Return the (x, y) coordinate for the center point of the cell that contains the specified text.  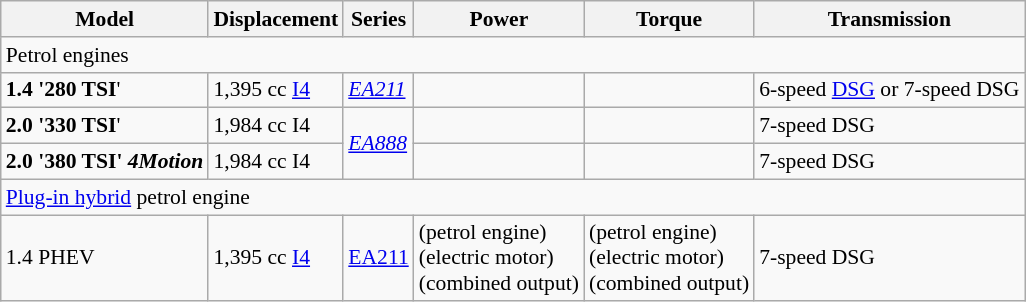
1.4 PHEV (105, 258)
2.0 '330 TSI' (105, 126)
Model (105, 19)
EA888 (378, 144)
1.4 '280 TSI' (105, 90)
Plug-in hybrid petrol engine (513, 197)
Transmission (889, 19)
Displacement (276, 19)
Power (499, 19)
6-speed DSG or 7-speed DSG (889, 90)
2.0 '380 TSI' 4Motion (105, 162)
Series (378, 19)
Petrol engines (513, 55)
Torque (669, 19)
